Extract the (x, y) coordinate from the center of the cell holding the provided text.  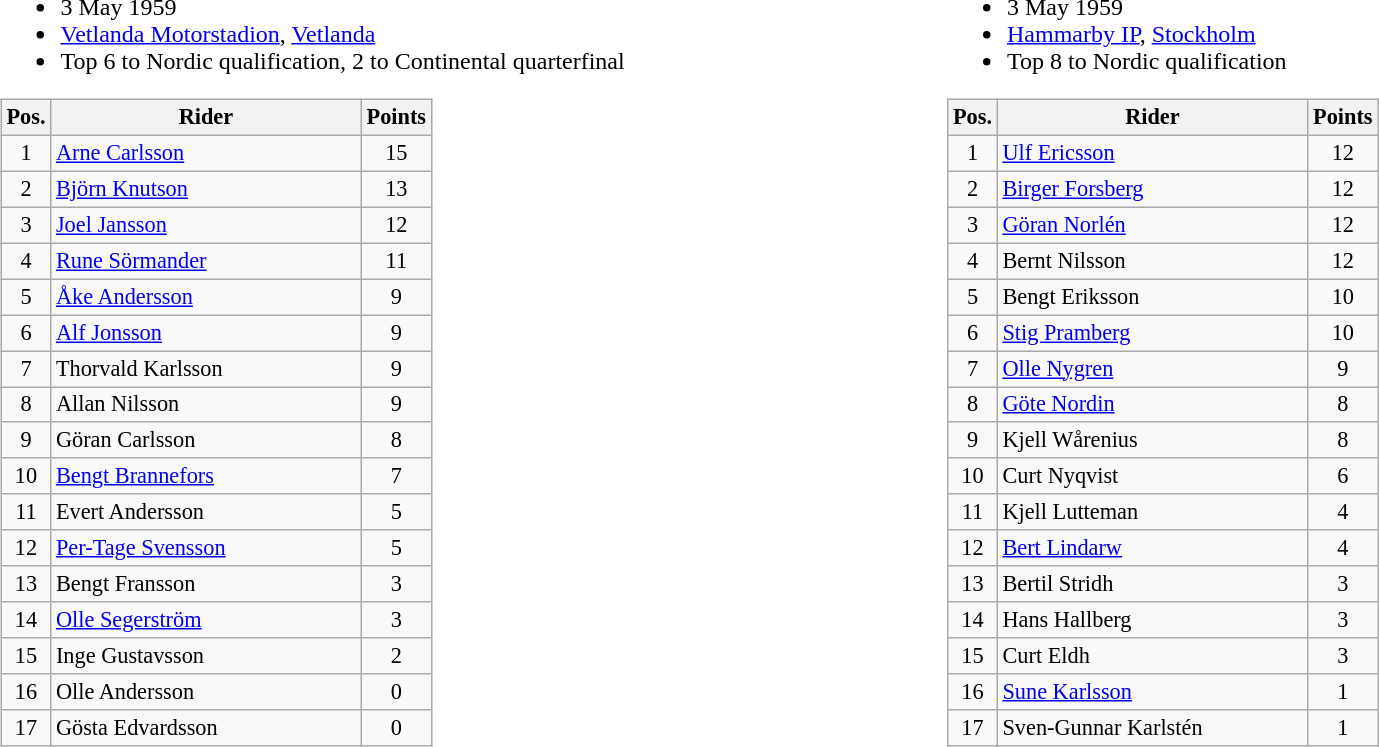
Hans Hallberg (1152, 620)
Per-Tage Svensson (206, 548)
Sune Karlsson (1152, 692)
Allan Nilsson (206, 404)
Bert Lindarw (1152, 548)
Göte Nordin (1152, 404)
Rune Sörmander (206, 261)
Thorvald Karlsson (206, 369)
Göran Norlén (1152, 225)
Curt Eldh (1152, 656)
Olle Nygren (1152, 369)
Gösta Edvardsson (206, 728)
Göran Carlsson (206, 440)
Bengt Eriksson (1152, 297)
Bernt Nilsson (1152, 261)
Arne Carlsson (206, 153)
Bengt Fransson (206, 584)
Bengt Brannefors (206, 476)
Ulf Ericsson (1152, 153)
Alf Jonsson (206, 333)
Curt Nyqvist (1152, 476)
Joel Jansson (206, 225)
Kjell Wårenius (1152, 440)
Sven-Gunnar Karlstén (1152, 728)
Evert Andersson (206, 512)
Olle Segerström (206, 620)
Stig Pramberg (1152, 333)
Birger Forsberg (1152, 189)
Kjell Lutteman (1152, 512)
Bertil Stridh (1152, 584)
Inge Gustavsson (206, 656)
Åke Andersson (206, 297)
Björn Knutson (206, 189)
Olle Andersson (206, 692)
